Determine the (x, y) coordinate at the center of the cell enclosing the given text.  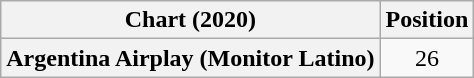
26 (427, 58)
Chart (2020) (190, 20)
Argentina Airplay (Monitor Latino) (190, 58)
Position (427, 20)
